From the cell containing the given text, extract its center point as (x, y) coordinate. 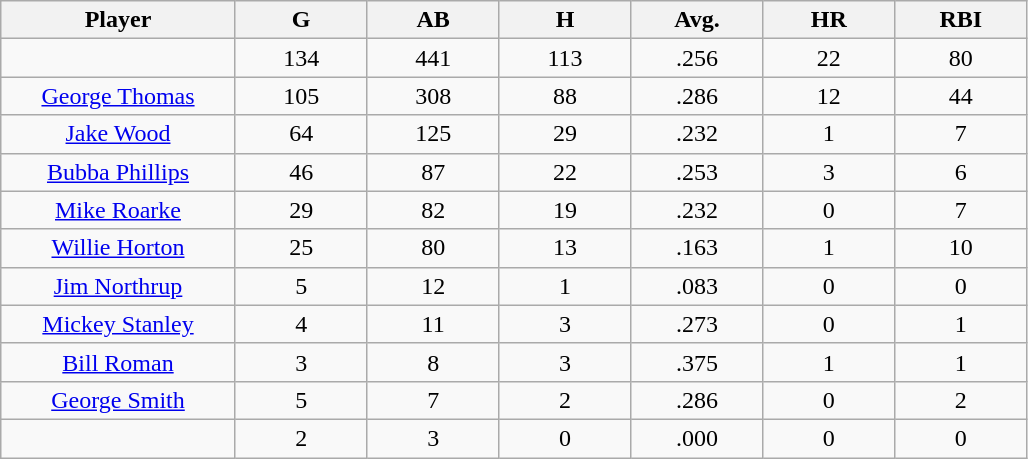
George Thomas (118, 96)
11 (433, 324)
88 (565, 96)
.163 (697, 248)
Mickey Stanley (118, 324)
6 (961, 172)
308 (433, 96)
Willie Horton (118, 248)
87 (433, 172)
Mike Roarke (118, 210)
13 (565, 248)
441 (433, 58)
George Smith (118, 400)
Jim Northrup (118, 286)
105 (301, 96)
Bill Roman (118, 362)
8 (433, 362)
.253 (697, 172)
G (301, 20)
4 (301, 324)
.083 (697, 286)
H (565, 20)
19 (565, 210)
.273 (697, 324)
10 (961, 248)
113 (565, 58)
134 (301, 58)
.000 (697, 438)
HR (829, 20)
Avg. (697, 20)
44 (961, 96)
Bubba Phillips (118, 172)
Player (118, 20)
82 (433, 210)
46 (301, 172)
Jake Wood (118, 134)
125 (433, 134)
.375 (697, 362)
25 (301, 248)
RBI (961, 20)
AB (433, 20)
64 (301, 134)
.256 (697, 58)
